Find where the given text appears and provide that cell's center as (x, y) coordinate. 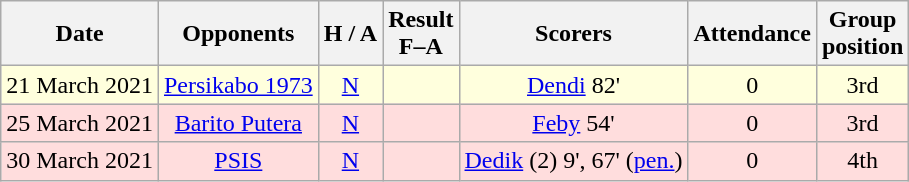
Feby 54' (574, 123)
25 March 2021 (80, 123)
Dedik (2) 9', 67' (pen.) (574, 161)
Groupposition (862, 34)
21 March 2021 (80, 85)
PSIS (238, 161)
Date (80, 34)
H / A (350, 34)
Barito Putera (238, 123)
Attendance (752, 34)
Scorers (574, 34)
ResultF–A (421, 34)
Persikabo 1973 (238, 85)
30 March 2021 (80, 161)
Opponents (238, 34)
Dendi 82' (574, 85)
4th (862, 161)
